Capture the cell that displays the provided text and extract its [x, y] central coordinate. 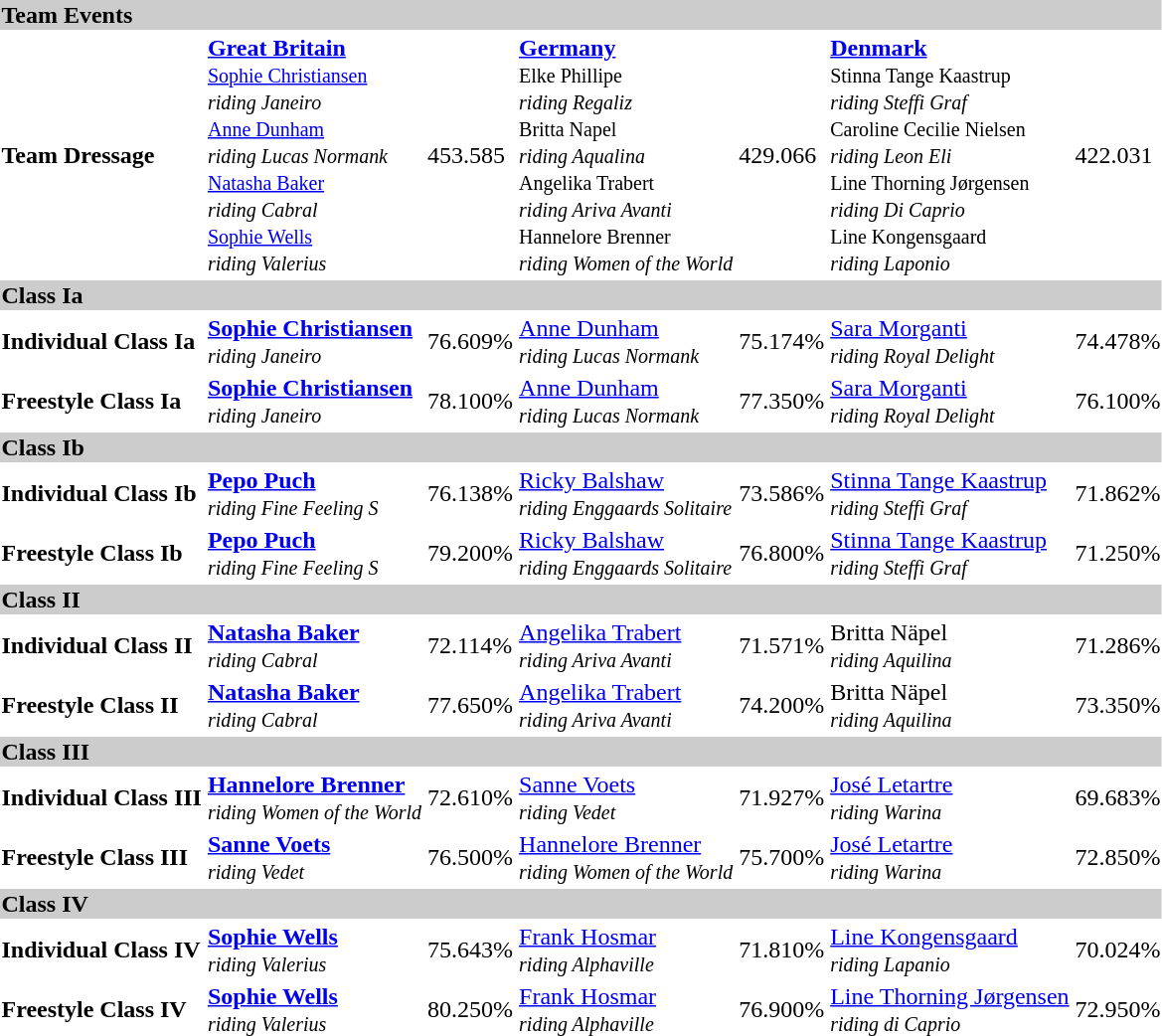
71.286% [1117, 646]
75.700% [781, 857]
71.571% [781, 646]
74.478% [1117, 342]
Class IV [581, 904]
73.350% [1117, 706]
Class II [581, 600]
Individual Class Ia [101, 342]
76.800% [781, 553]
Class III [581, 752]
72.850% [1117, 857]
76.138% [471, 493]
72.114% [471, 646]
Germany Elke Phillipe riding RegalizBritta Napel riding AqualinaAngelika Trabertriding Ariva Avanti Hannelore Brennerriding Women of the World [626, 155]
77.350% [781, 402]
76.500% [471, 857]
78.100% [471, 402]
72.610% [471, 797]
429.066 [781, 155]
Great Britain Sophie Christiansen riding JaneiroAnne Dunham riding Lucas NormankNatasha Baker riding CabralSophie Wells riding Valerius [314, 155]
75.643% [471, 950]
Class Ib [581, 447]
71.927% [781, 797]
Line Kongensgaard riding Lapanio [950, 950]
Freestyle Class II [101, 706]
70.024% [1117, 950]
Freestyle Class III [101, 857]
Team Dressage [101, 155]
Frank Hosmar riding Alphaville [626, 950]
69.683% [1117, 797]
Freestyle Class Ia [101, 402]
Individual Class III [101, 797]
76.100% [1117, 402]
71.810% [781, 950]
77.650% [471, 706]
74.200% [781, 706]
79.200% [471, 553]
Freestyle Class Ib [101, 553]
71.250% [1117, 553]
73.586% [781, 493]
453.585 [471, 155]
Sophie Wells riding Valerius [314, 950]
Individual Class IV [101, 950]
71.862% [1117, 493]
Team Events [581, 15]
Class Ia [581, 295]
Individual Class Ib [101, 493]
Individual Class II [101, 646]
422.031 [1117, 155]
75.174% [781, 342]
76.609% [471, 342]
